From the cell containing the given text, extract its center point as [X, Y] coordinate. 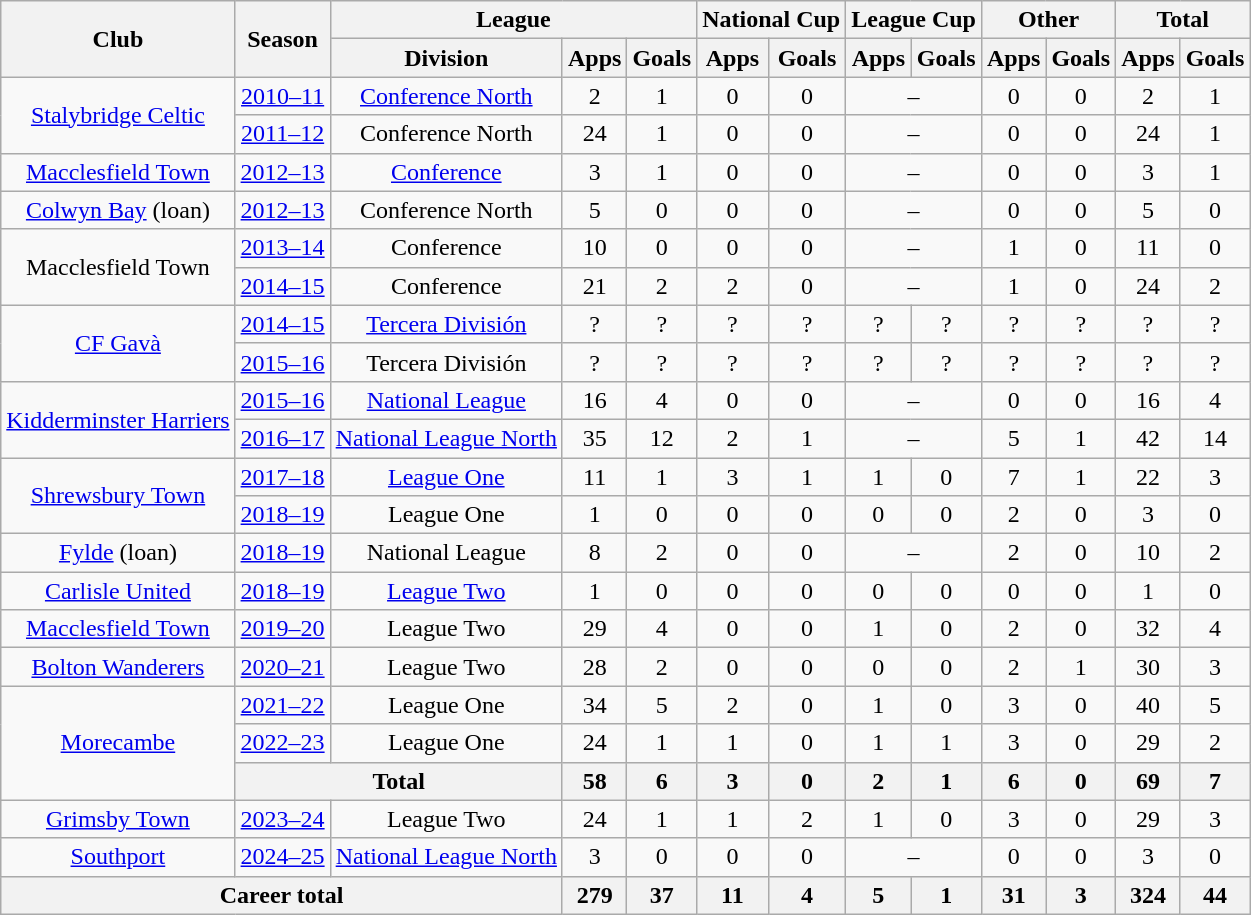
Southport [118, 857]
2022–23 [282, 743]
Morecambe [118, 743]
Bolton Wanderers [118, 667]
42 [1148, 438]
58 [594, 781]
2016–17 [282, 438]
Fylde (loan) [118, 553]
Stalybridge Celtic [118, 115]
324 [1148, 895]
14 [1215, 438]
12 [662, 438]
Division [446, 58]
2017–18 [282, 477]
Colwyn Bay (loan) [118, 210]
21 [594, 286]
Season [282, 39]
34 [594, 705]
Career total [282, 895]
44 [1215, 895]
69 [1148, 781]
2020–21 [282, 667]
2011–12 [282, 134]
2013–14 [282, 248]
279 [594, 895]
Carlisle United [118, 591]
28 [594, 667]
2023–24 [282, 819]
Shrewsbury Town [118, 496]
31 [1013, 895]
Club [118, 39]
2019–20 [282, 629]
2010–11 [282, 96]
National Cup [772, 20]
30 [1148, 667]
8 [594, 553]
Grimsby Town [118, 819]
2024–25 [282, 857]
Other [1048, 20]
CF Gavà [118, 343]
22 [1148, 477]
Kidderminster Harriers [118, 419]
40 [1148, 705]
37 [662, 895]
2021–22 [282, 705]
League [513, 20]
32 [1148, 629]
League Cup [914, 20]
35 [594, 438]
